Locate the cell with the specified text and output its [x, y] center coordinate. 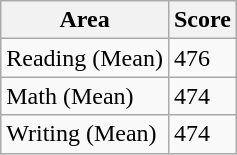
Reading (Mean) [85, 58]
Area [85, 20]
476 [202, 58]
Math (Mean) [85, 96]
Writing (Mean) [85, 134]
Score [202, 20]
